Locate the cell with the specified text and output its [x, y] center coordinate. 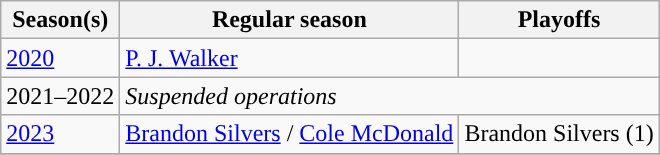
2020 [60, 58]
Playoffs [559, 20]
Suspended operations [390, 96]
2023 [60, 134]
Season(s) [60, 20]
2021–2022 [60, 96]
Brandon Silvers / Cole McDonald [290, 134]
Brandon Silvers (1) [559, 134]
P. J. Walker [290, 58]
Regular season [290, 20]
